Identify which cell holds the provided text, then report its (x, y) central coordinate. 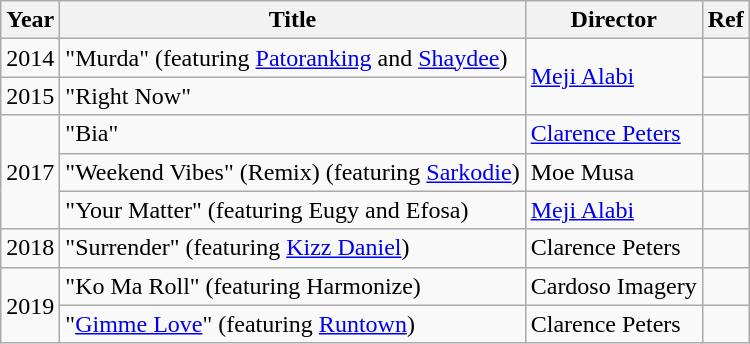
2014 (30, 58)
"Right Now" (292, 96)
2015 (30, 96)
Ref (726, 20)
Year (30, 20)
"Ko Ma Roll" (featuring Harmonize) (292, 286)
"Gimme Love" (featuring Runtown) (292, 324)
Director (614, 20)
2017 (30, 172)
"Weekend Vibes" (Remix) (featuring Sarkodie) (292, 172)
"Murda" (featuring Patoranking and Shaydee) (292, 58)
2019 (30, 305)
"Bia" (292, 134)
Title (292, 20)
2018 (30, 248)
"Your Matter" (featuring Eugy and Efosa) (292, 210)
"Surrender" (featuring Kizz Daniel) (292, 248)
Cardoso Imagery (614, 286)
Moe Musa (614, 172)
